Extract the (x, y) coordinate from the center of the cell holding the provided text.  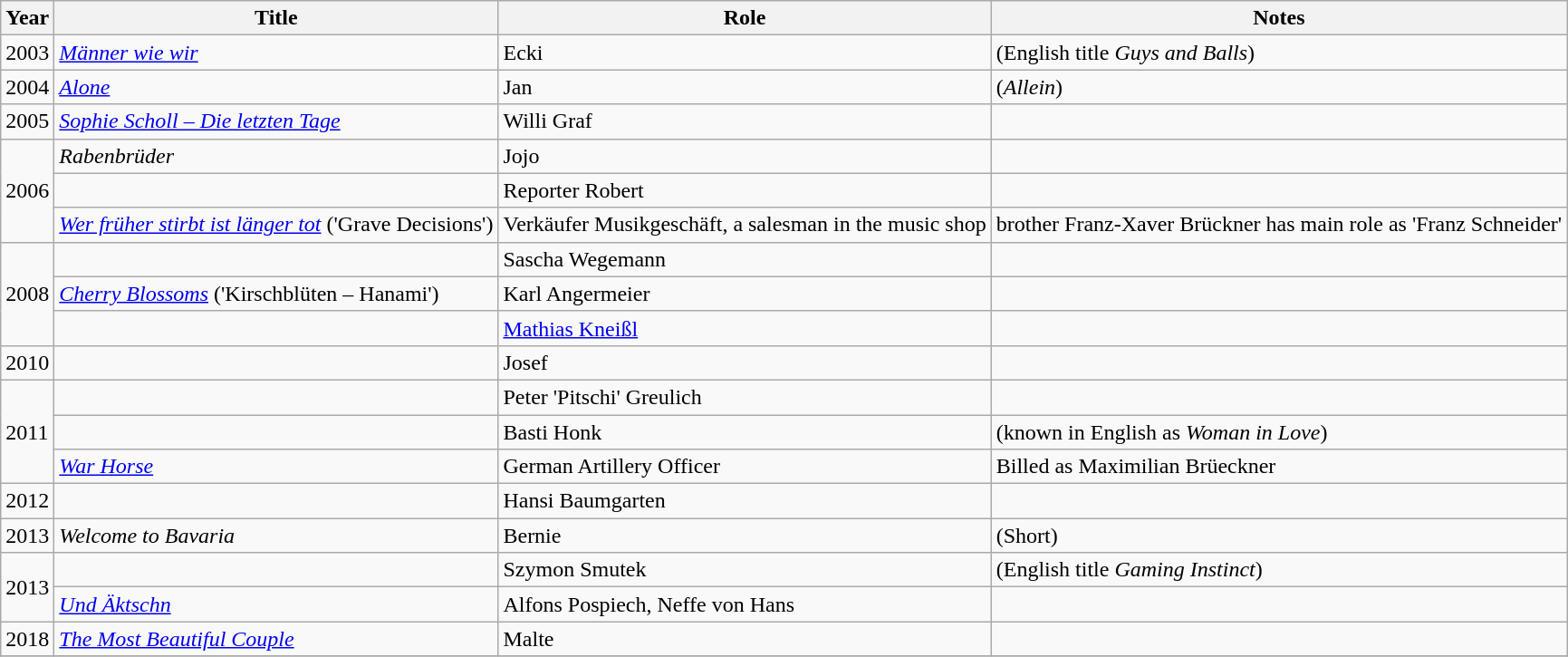
Männer wie wir (276, 53)
2010 (27, 362)
2003 (27, 53)
Mathias Kneißl (745, 328)
Ecki (745, 53)
(Short) (1279, 536)
War Horse (276, 467)
Basti Honk (745, 432)
brother Franz-Xaver Brückner has main role as 'Franz Schneider' (1279, 225)
Karl Angermeier (745, 294)
Sascha Wegemann (745, 259)
Peter 'Pitschi' Greulich (745, 397)
2011 (27, 431)
Verkäufer Musikgeschäft, a salesman in the music shop (745, 225)
2005 (27, 121)
Jan (745, 87)
Jojo (745, 156)
Cherry Blossoms ('Kirschblüten – Hanami') (276, 294)
The Most Beautiful Couple (276, 639)
Und Äktschn (276, 604)
2018 (27, 639)
Role (745, 18)
Notes (1279, 18)
Bernie (745, 536)
Hansi Baumgarten (745, 501)
2012 (27, 501)
(known in English as Woman in Love) (1279, 432)
Welcome to Bavaria (276, 536)
(Allein) (1279, 87)
Sophie Scholl – Die letzten Tage (276, 121)
Malte (745, 639)
2008 (27, 294)
Rabenbrüder (276, 156)
Szymon Smutek (745, 570)
Billed as Maximilian Brüeckner (1279, 467)
Wer früher stirbt ist länger tot ('Grave Decisions') (276, 225)
Reporter Robert (745, 190)
Willi Graf (745, 121)
Josef (745, 362)
(English title Guys and Balls) (1279, 53)
2006 (27, 190)
German Artillery Officer (745, 467)
Alfons Pospiech, Neffe von Hans (745, 604)
Alone (276, 87)
Year (27, 18)
2004 (27, 87)
(English title Gaming Instinct) (1279, 570)
Title (276, 18)
